Return (X, Y) of the center of cell containing provided text 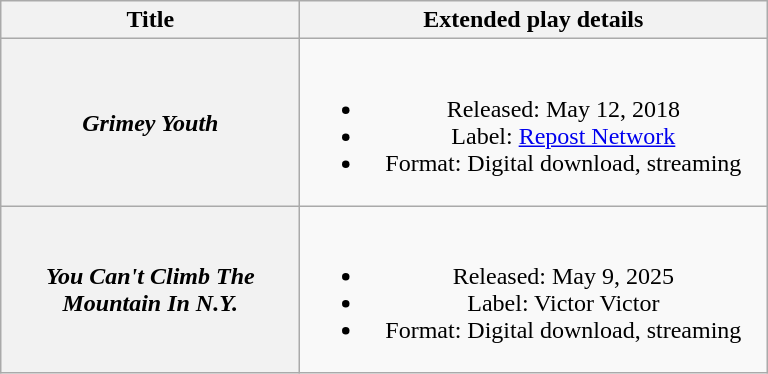
You Can't Climb The Mountain In N.Y. (150, 290)
Released: May 12, 2018Label: Repost NetworkFormat: Digital download, streaming (534, 122)
Extended play details (534, 20)
Released: May 9, 2025Label: Victor VictorFormat: Digital download, streaming (534, 290)
Title (150, 20)
Grimey Youth (150, 122)
